Extract the (x, y) coordinate from the center of the cell holding the provided text.  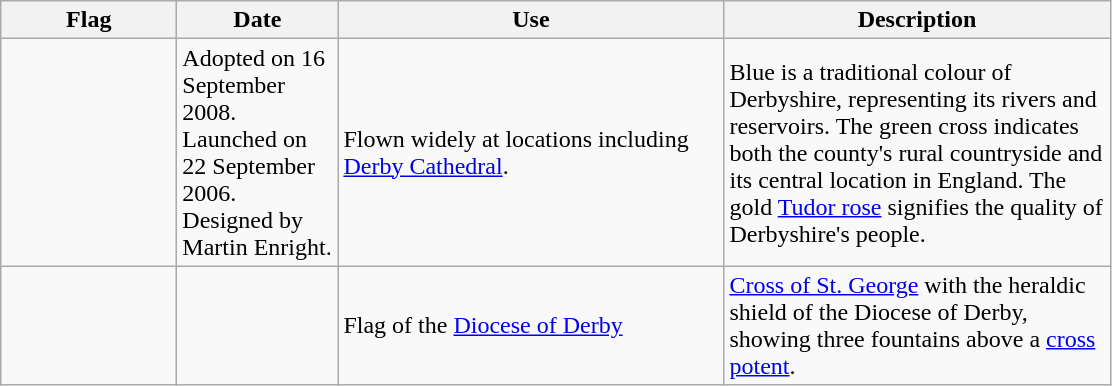
Use (531, 20)
Flag of the Diocese of Derby (531, 326)
Flown widely at locations including Derby Cathedral. (531, 152)
Date (258, 20)
Description (917, 20)
Cross of St. George with the heraldic shield of the Diocese of Derby, showing three fountains above a cross potent. (917, 326)
Flag (89, 20)
Adopted on 16 September 2008. Launched on 22 September 2006. Designed by Martin Enright. (258, 152)
